Search for the cell housing the specified text and yield its [x, y] center coordinate. 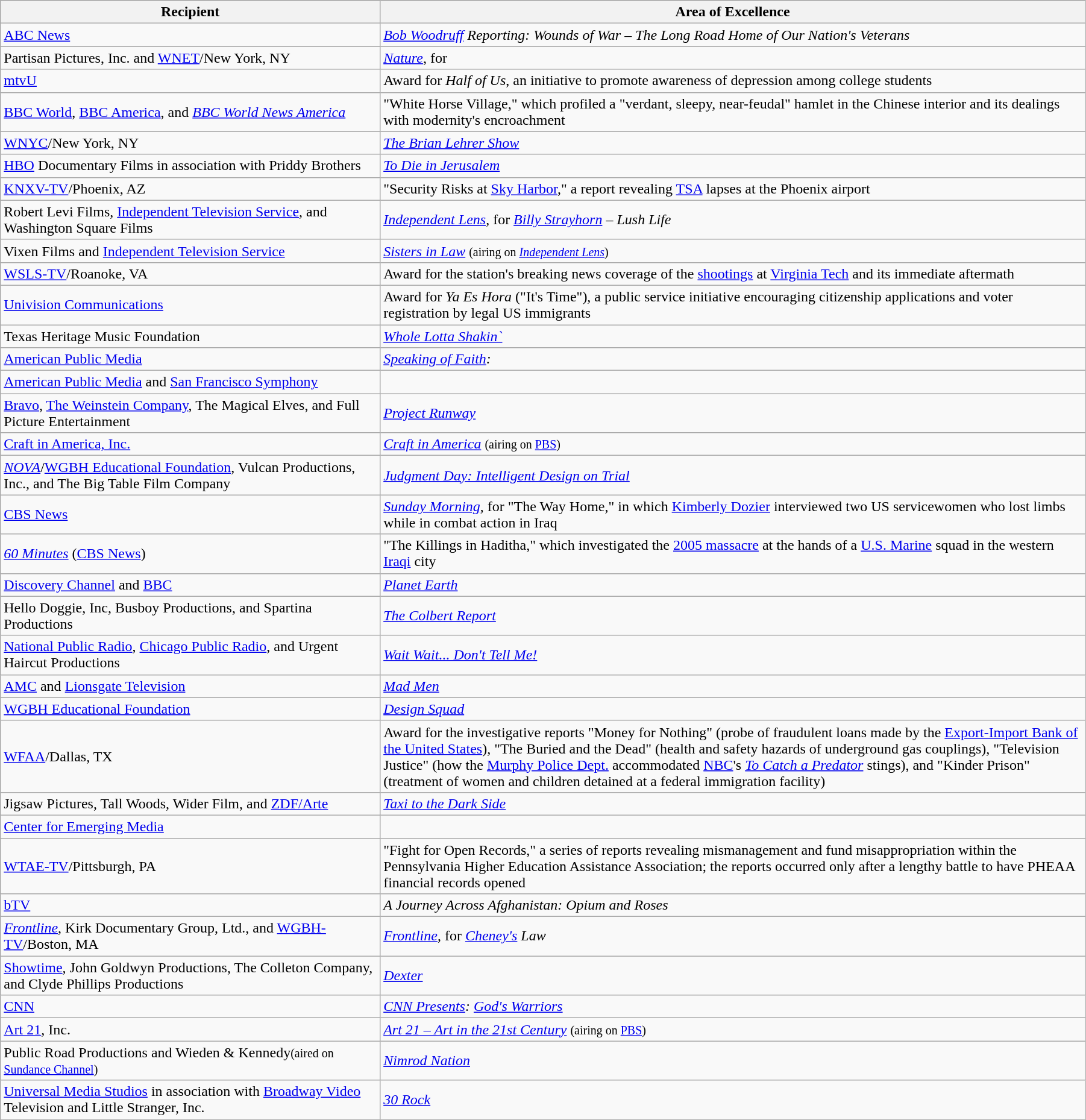
Mad Men [733, 686]
Craft in America (airing on PBS) [733, 444]
American Public Media and San Francisco Symphony [190, 382]
Award for Half of Us, an initiative to promote awareness of depression among college students [733, 81]
WNYC/New York, NY [190, 143]
Speaking of Faith: [733, 359]
BBC World, BBC America, and BBC World News America [190, 112]
Frontline, for Cheney's Law [733, 937]
60 Minutes (CBS News) [190, 553]
CNN [190, 1007]
Partisan Pictures, Inc. and WNET/New York, NY [190, 58]
WSLS-TV/Roanoke, VA [190, 274]
Texas Heritage Music Foundation [190, 336]
Taxi to the Dark Side [733, 804]
"Security Risks at Sky Harbor," a report revealing TSA lapses at the Phoenix airport [733, 189]
The Brian Lehrer Show [733, 143]
bTV [190, 905]
Univision Communications [190, 305]
CNN Presents: God's Warriors [733, 1007]
Sisters in Law (airing on Independent Lens) [733, 251]
Judgment Day: Intelligent Design on Trial [733, 475]
WGBH Educational Foundation [190, 709]
AMC and Lionsgate Television [190, 686]
"The Killings in Haditha," which investigated the 2005 massacre at the hands of a U.S. Marine squad in the western Iraqi city [733, 553]
Showtime, John Goldwyn Productions, The Colleton Company, and Clyde Phillips Productions [190, 975]
WFAA/Dallas, TX [190, 756]
National Public Radio, Chicago Public Radio, and Urgent Haircut Productions [190, 655]
"White Horse Village," which profiled a "verdant, sleepy, near-feudal" hamlet in the Chinese interior and its dealings with modernity's encroachment [733, 112]
ABC News [190, 35]
American Public Media [190, 359]
Sunday Morning, for "The Way Home," in which Kimberly Dozier interviewed two US servicewomen who lost limbs while in combat action in Iraq [733, 515]
WTAE-TV/Pittsburgh, PA [190, 866]
Nature, for [733, 58]
CBS News [190, 515]
30 Rock [733, 1100]
To Die in Jerusalem [733, 166]
Design Squad [733, 709]
Recipient [190, 12]
Frontline, Kirk Documentary Group, Ltd., and WGBH-TV/Boston, MA [190, 937]
Vixen Films and Independent Television Service [190, 251]
HBO Documentary Films in association with Priddy Brothers [190, 166]
Dexter [733, 975]
Art 21 – Art in the 21st Century (airing on PBS) [733, 1030]
Bravo, The Weinstein Company, The Magical Elves, and Full Picture Entertainment [190, 414]
Public Road Productions and Wieden & Kennedy(aired on Sundance Channel) [190, 1061]
Bob Woodruff Reporting: Wounds of War – The Long Road Home of Our Nation's Veterans [733, 35]
mtvU [190, 81]
NOVA/WGBH Educational Foundation, Vulcan Productions, Inc., and The Big Table Film Company [190, 475]
Independent Lens, for Billy Strayhorn – Lush Life [733, 219]
Center for Emerging Media [190, 826]
Award for Ya Es Hora ("It's Time"), a public service initiative encouraging citizenship applications and voter registration by legal US immigrants [733, 305]
Jigsaw Pictures, Tall Woods, Wider Film, and ZDF/Arte [190, 804]
Craft in America, Inc. [190, 444]
Area of Excellence [733, 12]
A Journey Across Afghanistan: Opium and Roses [733, 905]
Wait Wait... Don't Tell Me! [733, 655]
Hello Doggie, Inc, Busboy Productions, and Spartina Productions [190, 616]
Planet Earth [733, 585]
Project Runway [733, 414]
Art 21, Inc. [190, 1030]
The Colbert Report [733, 616]
Award for the station's breaking news coverage of the shootings at Virginia Tech and its immediate aftermath [733, 274]
Nimrod Nation [733, 1061]
Discovery Channel and BBC [190, 585]
KNXV-TV/Phoenix, AZ [190, 189]
Robert Levi Films, Independent Television Service, and Washington Square Films [190, 219]
Universal Media Studios in association with Broadway Video Television and Little Stranger, Inc. [190, 1100]
Whole Lotta Shakin` [733, 336]
